Extract the [X, Y] coordinate from the center of the cell holding the provided text.  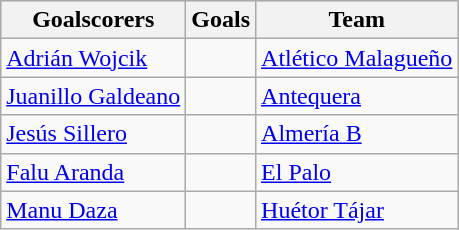
Goals [221, 20]
Manu Daza [94, 210]
El Palo [357, 172]
Adrián Wojcik [94, 58]
Antequera [357, 96]
Jesús Sillero [94, 134]
Almería B [357, 134]
Huétor Tájar [357, 210]
Atlético Malagueño [357, 58]
Team [357, 20]
Juanillo Galdeano [94, 96]
Falu Aranda [94, 172]
Goalscorers [94, 20]
